Locate the cell with the specified text and output its [x, y] center coordinate. 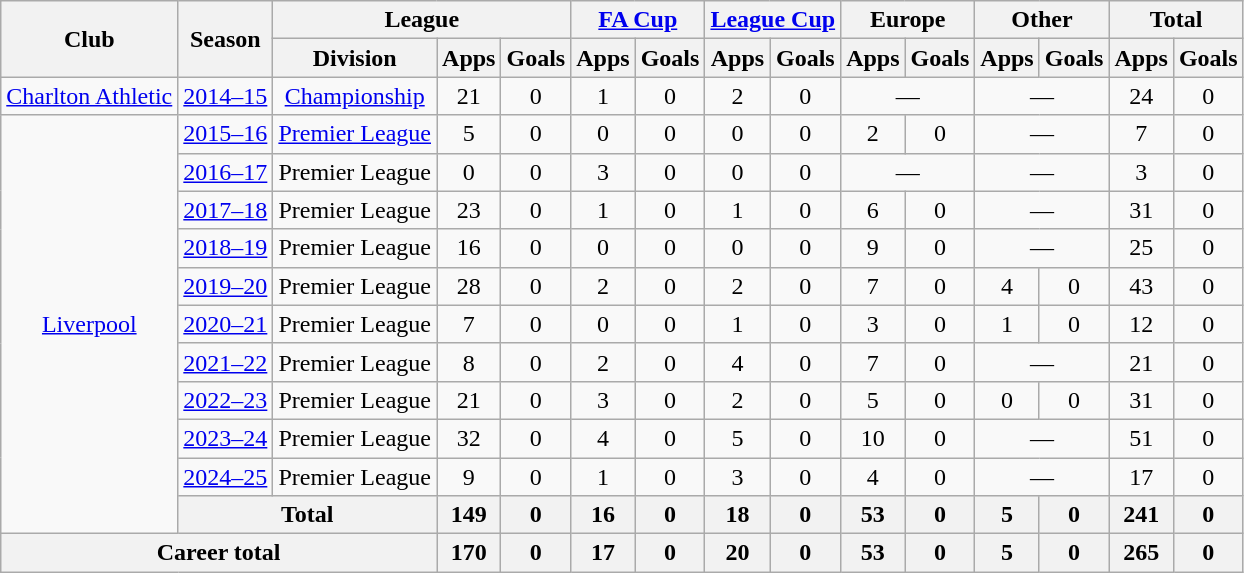
23 [469, 210]
2020–21 [226, 324]
Liverpool [90, 324]
Europe [908, 20]
Championship [355, 96]
51 [1141, 438]
6 [873, 210]
2024–25 [226, 477]
Division [355, 58]
24 [1141, 96]
2015–16 [226, 134]
18 [738, 515]
Other [1042, 20]
2017–18 [226, 210]
FA Cup [638, 20]
43 [1141, 286]
2016–17 [226, 172]
20 [738, 553]
League Cup [773, 20]
Career total [219, 553]
2022–23 [226, 400]
2023–24 [226, 438]
2019–20 [226, 286]
Club [90, 39]
8 [469, 362]
32 [469, 438]
2018–19 [226, 248]
Season [226, 39]
149 [469, 515]
Charlton Athletic [90, 96]
10 [873, 438]
25 [1141, 248]
2021–22 [226, 362]
2014–15 [226, 96]
265 [1141, 553]
12 [1141, 324]
241 [1141, 515]
28 [469, 286]
League [422, 20]
170 [469, 553]
